Output the (X, Y) coordinate of the center of the cell containing the given text.  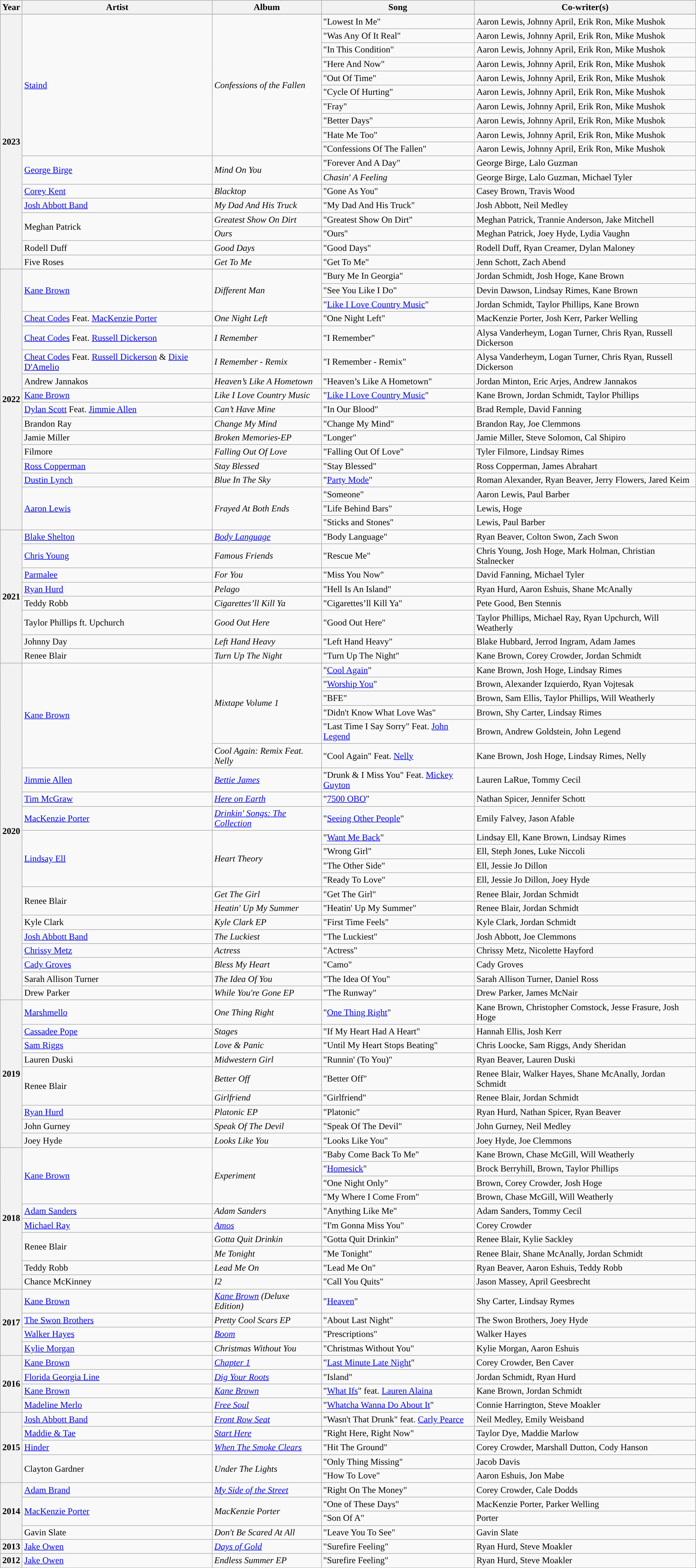
I2 (267, 1282)
Ell, Jessie Jo Dillon, Joey Hyde (585, 880)
"Left Hand Heavy" (398, 641)
"Seeing Other People" (398, 818)
"Fray" (398, 106)
Kane Brown, Jordan Schmidt (585, 1391)
Kane Brown, Corey Crowder, Jordan Schmidt (585, 656)
"Until My Heart Stops Beating" (398, 1045)
Christmas Without You (267, 1348)
Confessions of the Fallen (267, 85)
Five Roses (117, 262)
"In This Condition" (398, 50)
"Island" (398, 1377)
2012 (11, 1561)
"Miss You Now" (398, 575)
Aaron Eshuis, Jon Mabe (585, 1476)
Neil Medley, Emily Weisband (585, 1419)
Lindsay Ell, Kane Brown, Lindsay Rimes (585, 837)
The Swon Brothers, Joey Hyde (585, 1320)
Start Here (267, 1433)
"Gone As You" (398, 191)
"I Remember" (398, 337)
"Call You Quits" (398, 1282)
Aaron Lewis, Paul Barber (585, 494)
"The Luckiest" (398, 936)
"Sticks and Stones" (398, 523)
Adam Brand (117, 1490)
Drew Parker (117, 993)
Ell, Jessie Jo Dillon (585, 866)
Roman Alexander, Ryan Beaver, Jerry Flowers, Jared Keim (585, 480)
Meghan Patrick (117, 227)
"Wasn't That Drunk" feat. Carly Pearce (398, 1419)
Aaron Lewis (117, 508)
Speak Of The Devil (267, 1126)
"Heaven" (398, 1301)
"Body Language" (398, 537)
Lauren LaRue, Tommy Cecil (585, 780)
"7500 OBO" (398, 799)
Bettie James (267, 780)
"Wrong Girl" (398, 851)
Platonic EP (267, 1112)
Pretty Cool Scars EP (267, 1320)
Blake Shelton (117, 537)
"About Last Night" (398, 1320)
Renee Blair, Walker Hayes, Shane McAnally, Jordan Schmidt (585, 1079)
"Want Me Back" (398, 837)
Dylan Scott Feat. Jimmie Allen (117, 409)
"Forever And A Day" (398, 163)
Taylor Phillips ft. Upchurch (117, 622)
Kyle Clark, Jordan Schmidt (585, 922)
Renee Blair, Shane McAnally, Jordan Schmidt (585, 1254)
John Gurney, Neil Medley (585, 1126)
Kane Brown, Josh Hoge, Lindsay Rimes (585, 670)
"I'm Gonna Miss You" (398, 1225)
Body Language (267, 537)
"Get To Me" (398, 262)
Chapter 1 (267, 1362)
"Drunk & I Miss You" Feat. Mickey Guyton (398, 780)
Experiment (267, 1176)
"Turn Up The Night" (398, 656)
Staind (117, 85)
George Birge (117, 170)
Filmore (117, 452)
Ross Copperman (117, 466)
The Swon Brothers (117, 1320)
Love & Panic (267, 1045)
Brandon Ray (117, 423)
"Last Time I Say Sorry" Feat. John Legend (398, 731)
Left Hand Heavy (267, 641)
"Looks Like You" (398, 1140)
"Son Of A" (398, 1518)
MacKenzie Porter, Josh Kerr, Parker Welling (585, 319)
Cigarettes’ll Kill Ya (267, 603)
Brown, Shy Carter, Lindsay Rimes (585, 712)
Heart Theory (267, 859)
2020 (11, 832)
Cheat Codes Feat. MacKenzie Porter (117, 319)
"Whatcha Wanna Do About It" (398, 1405)
Co-writer(s) (585, 7)
Hannah Ellis, Josh Kerr (585, 1031)
2017 (11, 1322)
Ryan Hurd, Nathan Spicer, Ryan Beaver (585, 1112)
Brown, Chase McGill, Will Weatherly (585, 1197)
Kyle Clark (117, 922)
Jacob Davis (585, 1462)
Gotta Quit Drinkin (267, 1239)
Change My Mind (267, 423)
Emily Falvey, Jason Afable (585, 818)
"First Time Feels" (398, 922)
Chrissy Metz, Nicolette Hayford (585, 951)
Meghan Patrick, Trannie Anderson, Jake Mitchell (585, 220)
2021 (11, 596)
Mind On You (267, 170)
Year (11, 7)
"Greatest Show On Dirt" (398, 220)
"See You Like I Do" (398, 290)
George Birge, Lalo Guzman (585, 163)
Tim McGraw (117, 799)
Brock Berryhill, Brown, Taylor Phillips (585, 1168)
2016 (11, 1384)
Rodell Duff (117, 248)
Andrew Jannakos (117, 381)
Brown, Andrew Goldstein, John Legend (585, 731)
Free Soul (267, 1405)
While You're Gone EP (267, 993)
Chris Young, Josh Hoge, Mark Holman, Christian Stalnecker (585, 556)
Rodell Duff, Ryan Creamer, Dylan Maloney (585, 248)
"Right On The Money" (398, 1490)
"Runnin' (To You)" (398, 1060)
"Ours" (398, 234)
Josh Abbott, Neil Medley (585, 206)
Corey Crowder (585, 1225)
Clayton Gardner (117, 1469)
The Idea Of You (267, 979)
2015 (11, 1448)
Taylor Dye, Maddie Marlow (585, 1433)
Artist (117, 7)
Connie Harrington, Steve Moakler (585, 1405)
Blake Hubbard, Jerrod Ingram, Adam James (585, 641)
My Side of the Street (267, 1490)
Johnny Day (117, 641)
Brown, Alexander Izquierdo, Ryan Vojtesak (585, 684)
Get To Me (267, 262)
Jordan Schmidt, Ryan Hurd (585, 1377)
Jordan Minton, Eric Arjes, Andrew Jannakos (585, 381)
Drinkin' Songs: The Collection (267, 818)
Kane Brown (Deluxe Edition) (267, 1301)
Jimmie Allen (117, 780)
"Hit The Ground" (398, 1448)
Better Off (267, 1079)
Jenn Schott, Zach Abend (585, 262)
Josh Abbott, Joe Clemmons (585, 936)
Front Row Seat (267, 1419)
Chris Loocke, Sam Riggs, Andy Sheridan (585, 1045)
Chris Young (117, 556)
"Leave You To See" (398, 1532)
2019 (11, 1074)
Joey Hyde (117, 1140)
Amos (267, 1225)
"Last Minute Late Night" (398, 1362)
"Confessions Of The Fallen" (398, 149)
Dustin Lynch (117, 480)
Corey Kent (117, 191)
Sarah Allison Turner, Daniel Ross (585, 979)
Looks Like You (267, 1140)
Renee Blair, Kylie Sackley (585, 1239)
"Was Any Of It Real" (398, 36)
Boom (267, 1334)
Turn Up The Night (267, 656)
For You (267, 575)
Joey Hyde, Joe Clemmons (585, 1140)
"Worship You" (398, 684)
"Didn't Know What Love Was" (398, 712)
Stages (267, 1031)
"Life Behind Bars" (398, 508)
2013 (11, 1546)
Ryan Beaver, Lauren Duski (585, 1060)
Me Tonight (267, 1254)
"Anything Like Me" (398, 1211)
Lewis, Hoge (585, 508)
"Girlfriend" (398, 1098)
One Thing Right (267, 1012)
"Cool Again" (398, 670)
John Gurney (117, 1126)
"Out Of Time" (398, 78)
Different Man (267, 290)
"Actress" (398, 951)
Don't Be Scared At All (267, 1532)
2014 (11, 1511)
"One Night Left" (398, 319)
Kane Brown, Christopher Comstock, Jesse Frasure, Josh Hoge (585, 1012)
Good Days (267, 248)
"How To Love" (398, 1476)
"Baby Come Back To Me" (398, 1154)
"Cigarettes’ll Kill Ya" (398, 603)
Album (267, 7)
Famous Friends (267, 556)
"If My Heart Had A Heart" (398, 1031)
Cheat Codes Feat. Russell Dickerson (117, 337)
Casey Brown, Travis Wood (585, 191)
"My Dad And His Truck" (398, 206)
Lead Me On (267, 1268)
Greatest Show On Dirt (267, 220)
Like I Love Country Music (267, 395)
"The Idea Of You" (398, 979)
Ryan Hurd, Aaron Eshuis, Shane McAnally (585, 589)
Kane Brown, Chase McGill, Will Weatherly (585, 1154)
Sam Riggs (117, 1045)
Brown, Sam Ellis, Taylor Phillips, Will Weatherly (585, 698)
"Party Mode" (398, 480)
"One of These Days" (398, 1504)
Ross Copperman, James Abrahart (585, 466)
Florida Georgia Line (117, 1377)
Ell, Steph Jones, Luke Niccoli (585, 851)
"Right Here, Right Now" (398, 1433)
Heaven’s Like A Hometown (267, 381)
"Better Days" (398, 120)
"Christmas Without You" (398, 1348)
"Here And Now" (398, 64)
Sarah Allison Turner (117, 979)
"My Where I Come From" (398, 1197)
Blacktop (267, 191)
2023 (11, 142)
Lauren Duski (117, 1060)
David Fanning, Michael Tyler (585, 575)
"One Thing Right" (398, 1012)
Kylie Morgan (117, 1348)
Parmalee (117, 575)
Brad Remple, David Fanning (585, 409)
Jamie Miller (117, 438)
Cassadee Pope (117, 1031)
Meghan Patrick, Joey Hyde, Lydia Vaughn (585, 234)
2018 (11, 1218)
Kyle Clark EP (267, 922)
Chasin' A Feeling (398, 177)
One Night Left (267, 319)
Here on Earth (267, 799)
"Me Tonight" (398, 1254)
"Cycle Of Hurting" (398, 92)
The Luckiest (267, 936)
Corey Crowder, Ben Caver (585, 1362)
My Dad And His Truck (267, 206)
"Longer" (398, 438)
"Ready To Love" (398, 880)
Get The Girl (267, 894)
"Heatin' Up My Summer" (398, 908)
"Stay Blessed" (398, 466)
Shy Carter, Lindsay Rymes (585, 1301)
MacKenzie Porter, Parker Welling (585, 1504)
Michael Ray (117, 1225)
Drew Parker, James McNair (585, 993)
Under The Lights (267, 1469)
"Someone" (398, 494)
"Bury Me In Georgia" (398, 276)
Good Out Here (267, 622)
Brown, Corey Crowder, Josh Hoge (585, 1183)
Girlfriend (267, 1098)
Heatin' Up My Summer (267, 908)
Kane Brown, Josh Hoge, Lindsay Rimes, Nelly (585, 756)
Dig Your Roots (267, 1377)
"Hell Is An Island" (398, 589)
"Change My Mind" (398, 423)
Jordan Schmidt, Taylor Phillips, Kane Brown (585, 304)
Chrissy Metz (117, 951)
Tyler Filmore, Lindsay Rimes (585, 452)
Maddie & Tae (117, 1433)
"Rescue Me" (398, 556)
I Remember (267, 337)
"The Other Side" (398, 866)
Frayed At Both Ends (267, 508)
"I Remember - Remix" (398, 362)
"One Night Only" (398, 1183)
Jordan Schmidt, Josh Hoge, Kane Brown (585, 276)
Brandon Ray, Joe Clemmons (585, 423)
"Good Days" (398, 248)
Cheat Codes Feat. Russell Dickerson & Dixie D'Amelio (117, 362)
Bless My Heart (267, 965)
"Good Out Here" (398, 622)
Midwestern Girl (267, 1060)
Marshmello (117, 1012)
When The Smoke Clears (267, 1448)
"Gotta Quit Drinkin" (398, 1239)
Lewis, Paul Barber (585, 523)
Corey Crowder, Cale Dodds (585, 1490)
Kylie Morgan, Aaron Eshuis (585, 1348)
"The Runway" (398, 993)
Corey Crowder, Marshall Dutton, Cody Hanson (585, 1448)
"Get The Girl" (398, 894)
"In Our Blood" (398, 409)
Chance McKinney (117, 1282)
"Camo" (398, 965)
Nathan Spicer, Jennifer Schott (585, 799)
Ryan Beaver, Colton Swon, Zach Swon (585, 537)
Kane Brown, Jordan Schmidt, Taylor Phillips (585, 395)
"Platonic" (398, 1112)
Adam Sanders, Tommy Cecil (585, 1211)
"Better Off" (398, 1079)
Mixtape Volume 1 (267, 703)
Actress (267, 951)
Hinder (117, 1448)
"Lowest In Me" (398, 22)
"Lead Me On" (398, 1268)
"Hate Me Too" (398, 135)
Blue In The Sky (267, 480)
Broken Memories-EP (267, 438)
Devin Dawson, Lindsay Rimes, Kane Brown (585, 290)
Jamie Miller, Steve Solomon, Cal Shipiro (585, 438)
"Cool Again" Feat. Nelly (398, 756)
Falling Out Of Love (267, 452)
"Heaven’s Like A Hometown" (398, 381)
Endless Summer EP (267, 1561)
"Speak Of The Devil" (398, 1126)
Song (398, 7)
Taylor Phillips, Michael Ray, Ryan Upchurch, Will Weatherly (585, 622)
I Remember - Remix (267, 362)
Pelago (267, 589)
"Prescriptions" (398, 1334)
"Falling Out Of Love" (398, 452)
"BFE" (398, 698)
George Birge, Lalo Guzman, Michael Tyler (585, 177)
Madeline Merlo (117, 1405)
2022 (11, 399)
"Homesick" (398, 1168)
Cool Again: Remix Feat. Nelly (267, 756)
Pete Good, Ben Stennis (585, 603)
Porter (585, 1518)
Lindsay Ell (117, 859)
Jason Massey, April Geesbrecht (585, 1282)
Stay Blessed (267, 466)
Days of Gold (267, 1546)
Ours (267, 234)
Can’t Have Mine (267, 409)
"What Ifs" feat. Lauren Alaina (398, 1391)
Ryan Beaver, Aaron Eshuis, Teddy Robb (585, 1268)
"Only Thing Missing" (398, 1462)
